Provide the [X, Y] coordinate of the cell's center where the given text is located.  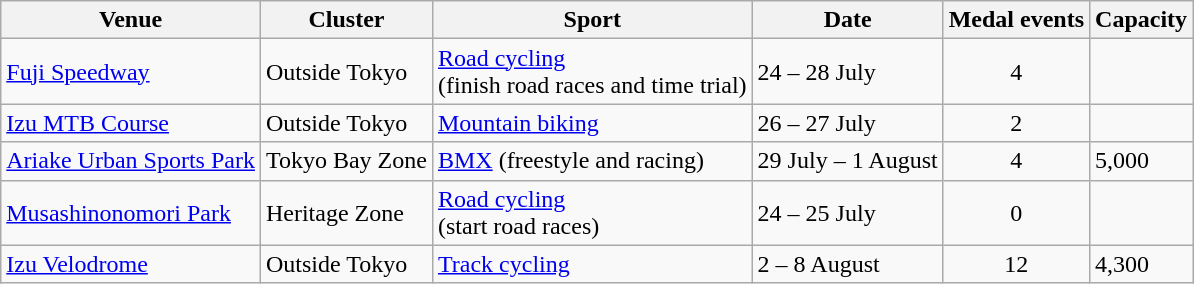
2 [1016, 123]
2 – 8 August [848, 264]
Fuji Speedway [131, 72]
Izu MTB Course [131, 123]
Ariake Urban Sports Park [131, 161]
24 – 25 July [848, 212]
Cluster [346, 20]
0 [1016, 212]
Medal events [1016, 20]
Tokyo Bay Zone [346, 161]
12 [1016, 264]
Road cycling(finish road races and time trial) [592, 72]
Mountain biking [592, 123]
Capacity [1142, 20]
Heritage Zone [346, 212]
Road cycling(start road races) [592, 212]
5,000 [1142, 161]
Sport [592, 20]
BMX (freestyle and racing) [592, 161]
4,300 [1142, 264]
26 – 27 July [848, 123]
Musashinonomori Park [131, 212]
29 July – 1 August [848, 161]
Izu Velodrome [131, 264]
24 – 28 July [848, 72]
Date [848, 20]
Track cycling [592, 264]
Venue [131, 20]
